Detect which cell encompasses the target text, then output its (X, Y) center coordinate. 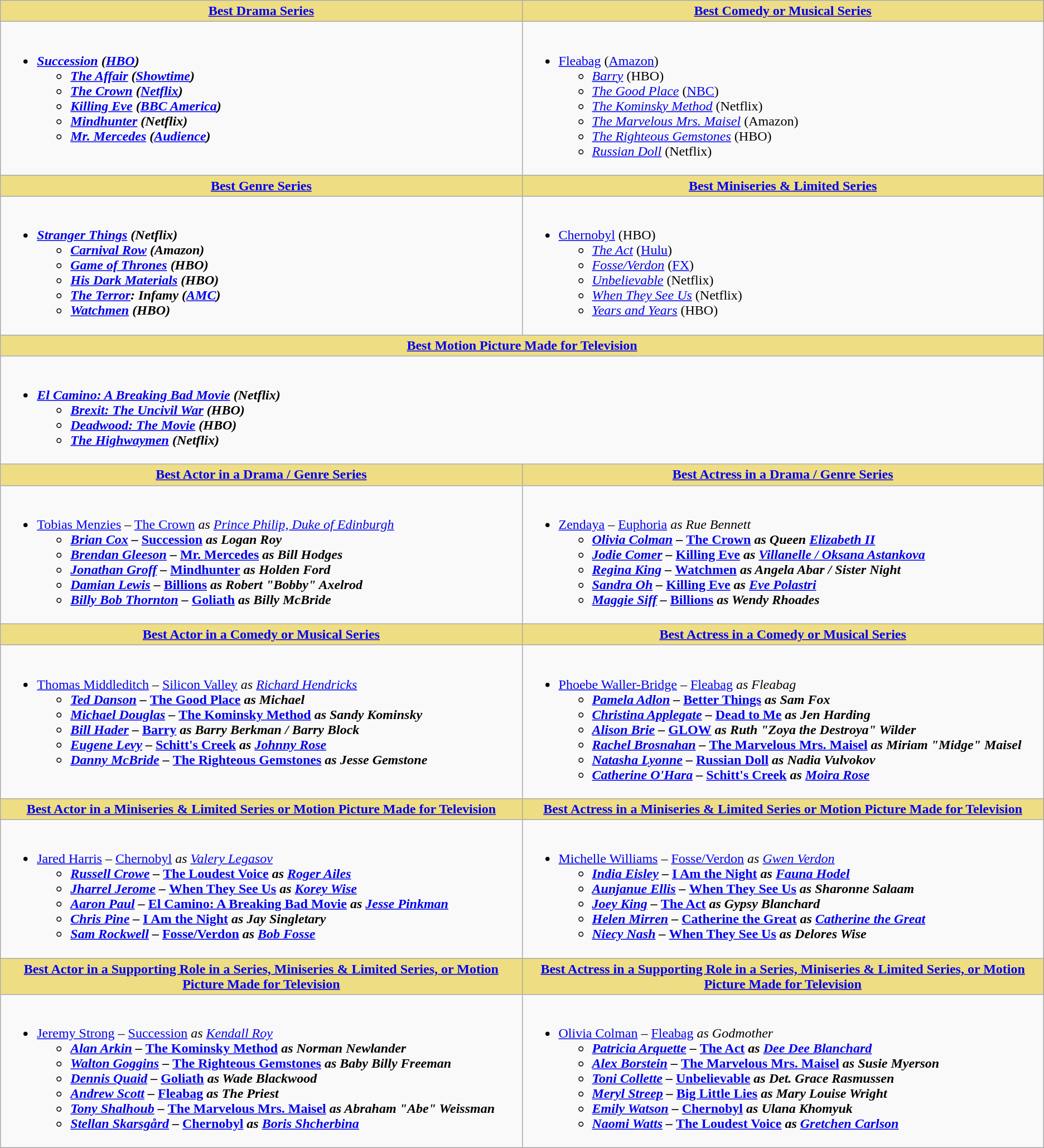
Chernobyl (HBO)The Act (Hulu)Fosse/Verdon (FX)Unbelievable (Netflix)When They See Us (Netflix)Years and Years (HBO) (783, 266)
El Camino: A Breaking Bad Movie (Netflix)Brexit: The Uncivil War (HBO)Deadwood: The Movie (HBO)The Highwaymen (Netflix) (522, 410)
Best Actress in a Drama / Genre Series (783, 475)
Best Motion Picture Made for Television (522, 345)
Best Drama Series (261, 11)
Best Actress in a Supporting Role in a Series, Miniseries & Limited Series, or Motion Picture Made for Television (783, 976)
Best Actor in a Supporting Role in a Series, Miniseries & Limited Series, or Motion Picture Made for Television (261, 976)
Best Actor in a Comedy or Musical Series (261, 634)
Best Miniseries & Limited Series (783, 186)
Stranger Things (Netflix)Carnival Row (Amazon)Game of Thrones (HBO)His Dark Materials (HBO)The Terror: Infamy (AMC)Watchmen (HBO) (261, 266)
Best Actress in a Miniseries & Limited Series or Motion Picture Made for Television (783, 809)
Best Actor in a Drama / Genre Series (261, 475)
Succession (HBO)The Affair (Showtime)The Crown (Netflix)Killing Eve (BBC America)Mindhunter (Netflix)Mr. Mercedes (Audience) (261, 98)
Best Comedy or Musical Series (783, 11)
Best Actor in a Miniseries & Limited Series or Motion Picture Made for Television (261, 809)
Best Actress in a Comedy or Musical Series (783, 634)
Best Genre Series (261, 186)
